Scan for the cell matching the given text and deliver its [x, y] coordinate at center. 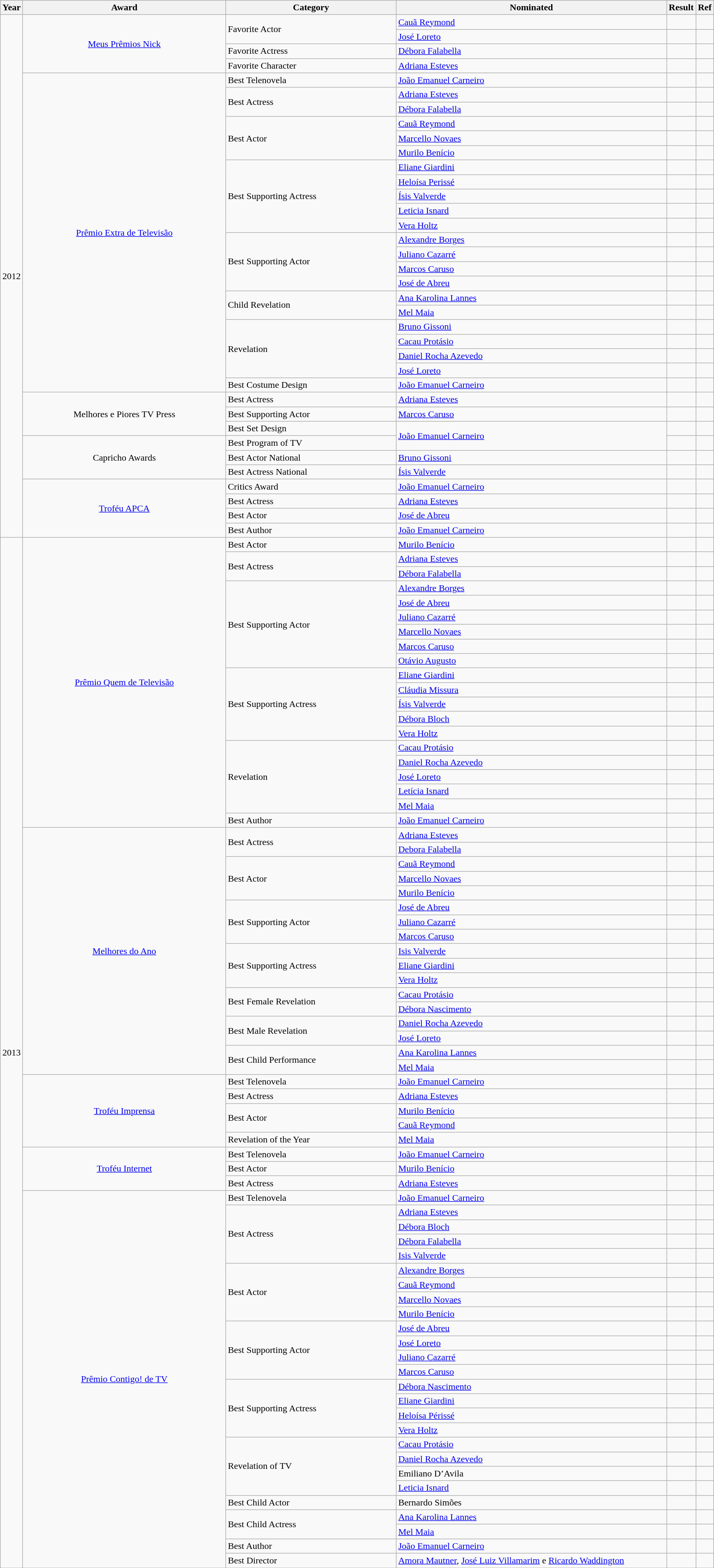
Best Child Actor [311, 1502]
Troféu APCA [124, 508]
Revelation of TV [311, 1466]
Best Costume Design [311, 385]
Prêmio Quem de Televisão [124, 683]
Emiliano D’Avila [532, 1473]
Capricho Awards [124, 458]
Troféu Imprensa [124, 1110]
Bernardo Simões [532, 1502]
Favorite Actress [311, 51]
Troféu Internet [124, 1169]
Heloísa Périssé [532, 1415]
Best Male Revelation [311, 1031]
Amora Mautner, José Luiz Villamarim e Ricardo Waddington [532, 1560]
Revelation of the Year [311, 1140]
Critics Award [311, 487]
Child Revelation [311, 305]
Cláudia Missura [532, 690]
Otávio Augusto [532, 661]
Prêmio Contigo! de TV [124, 1379]
Heloísa Perissé [532, 182]
2013 [11, 1052]
Best Child Performance [311, 1060]
Result [681, 8]
Category [311, 8]
Best Actor National [311, 458]
Best Female Revelation [311, 1002]
Best Director [311, 1560]
Ref [705, 8]
Melhores e Piores TV Press [124, 414]
Favorite Character [311, 66]
Best Set Design [311, 429]
Best Program of TV [311, 443]
Debora Falabella [532, 849]
Favorite Actor [311, 29]
2012 [11, 276]
Year [11, 8]
Prêmio Extra de Televisão [124, 233]
Nominated [532, 8]
Meus Prêmios Nick [124, 44]
Melhores do Ano [124, 951]
Best Actress National [311, 472]
Letícia Isnard [532, 791]
Best Child Actress [311, 1524]
Award [124, 8]
